Determine the (X, Y) coordinate at the center of the cell enclosing the given text.  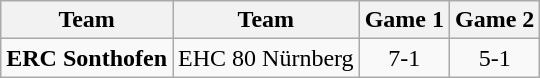
Game 1 (404, 20)
Game 2 (495, 20)
7-1 (404, 58)
EHC 80 Nürnberg (266, 58)
5-1 (495, 58)
ERC Sonthofen (87, 58)
